Output the (x, y) coordinate of the center of the cell containing the given text.  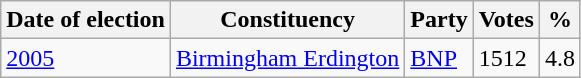
Party (439, 20)
4.8 (560, 58)
Votes (506, 20)
1512 (506, 58)
2005 (86, 58)
BNP (439, 58)
% (560, 20)
Constituency (287, 20)
Date of election (86, 20)
Birmingham Erdington (287, 58)
